Return the (X, Y) coordinate for the center point of the cell that contains the specified text.  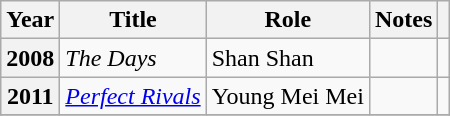
Role (288, 20)
2011 (30, 96)
Young Mei Mei (288, 96)
Year (30, 20)
Title (133, 20)
Notes (403, 20)
2008 (30, 58)
Shan Shan (288, 58)
Perfect Rivals (133, 96)
The Days (133, 58)
